Identify which cell holds the provided text, then report its [X, Y] central coordinate. 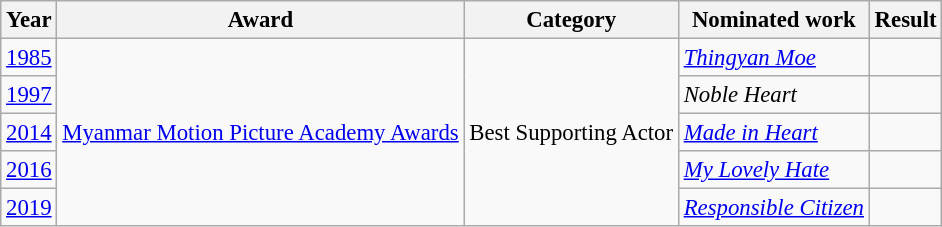
Result [906, 20]
Noble Heart [774, 95]
Thingyan Moe [774, 58]
Myanmar Motion Picture Academy Awards [260, 133]
Year [29, 20]
Nominated work [774, 20]
Responsible Citizen [774, 208]
1997 [29, 95]
2019 [29, 208]
1985 [29, 58]
Category [571, 20]
Award [260, 20]
Best Supporting Actor [571, 133]
2016 [29, 170]
Made in Heart [774, 133]
2014 [29, 133]
My Lovely Hate [774, 170]
